For the text-containing cell, return its midpoint in [x, y] coordinate format. 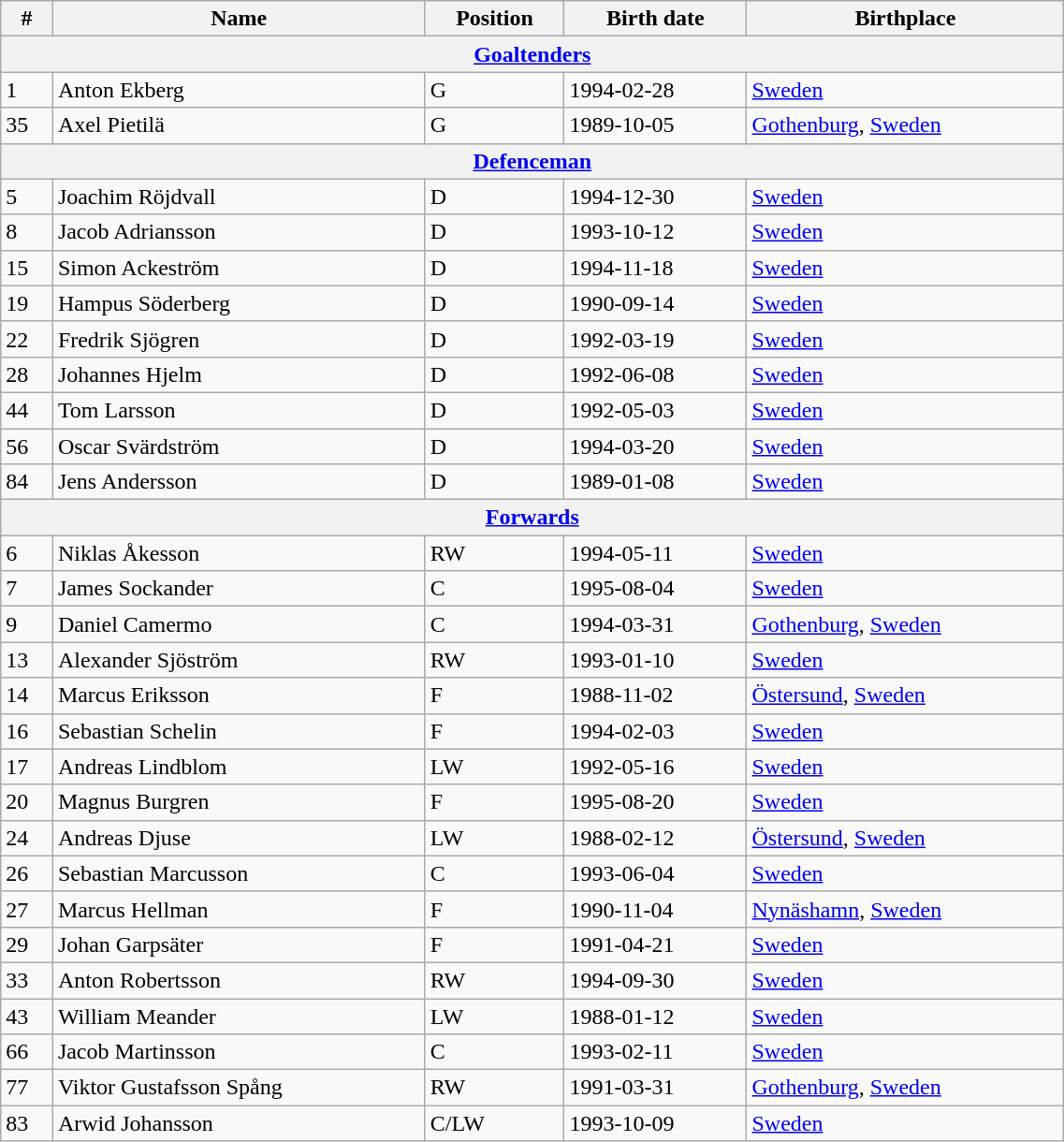
Tom Larsson [239, 410]
C/LW [494, 1123]
Nynäshamn, Sweden [906, 909]
1992-05-03 [655, 410]
1991-04-21 [655, 944]
Goaltenders [532, 54]
1988-02-12 [655, 838]
Sebastian Marcusson [239, 873]
1993-10-09 [655, 1123]
77 [27, 1088]
1992-03-19 [655, 339]
29 [27, 944]
20 [27, 802]
Forwards [532, 518]
Simon Ackeström [239, 268]
Defenceman [532, 161]
Marcus Eriksson [239, 695]
Jens Andersson [239, 482]
13 [27, 660]
Joachim Röjdvall [239, 197]
43 [27, 1016]
Axel Pietilä [239, 125]
Anton Robertsson [239, 980]
1994-02-28 [655, 90]
19 [27, 303]
17 [27, 767]
8 [27, 232]
Birthplace [906, 19]
26 [27, 873]
1994-09-30 [655, 980]
44 [27, 410]
6 [27, 553]
1995-08-20 [655, 802]
1992-06-08 [655, 374]
33 [27, 980]
Arwid Johansson [239, 1123]
1989-01-08 [655, 482]
24 [27, 838]
15 [27, 268]
1988-01-12 [655, 1016]
Hampus Söderberg [239, 303]
1988-11-02 [655, 695]
William Meander [239, 1016]
Viktor Gustafsson Spång [239, 1088]
1990-09-14 [655, 303]
5 [27, 197]
1994-12-30 [655, 197]
Fredrik Sjögren [239, 339]
Jacob Adriansson [239, 232]
Andreas Djuse [239, 838]
Birth date [655, 19]
Name [239, 19]
1994-11-18 [655, 268]
Andreas Lindblom [239, 767]
1993-10-12 [655, 232]
16 [27, 731]
14 [27, 695]
1 [27, 90]
Alexander Sjöström [239, 660]
22 [27, 339]
1995-08-04 [655, 589]
1993-01-10 [655, 660]
Jacob Martinsson [239, 1052]
Magnus Burgren [239, 802]
Johannes Hjelm [239, 374]
83 [27, 1123]
84 [27, 482]
7 [27, 589]
35 [27, 125]
1994-03-20 [655, 447]
28 [27, 374]
Johan Garpsäter [239, 944]
Daniel Camermo [239, 624]
Anton Ekberg [239, 90]
9 [27, 624]
Sebastian Schelin [239, 731]
1989-10-05 [655, 125]
1994-02-03 [655, 731]
James Sockander [239, 589]
1993-06-04 [655, 873]
# [27, 19]
Marcus Hellman [239, 909]
Position [494, 19]
1994-03-31 [655, 624]
27 [27, 909]
66 [27, 1052]
Niklas Åkesson [239, 553]
Oscar Svärdström [239, 447]
1990-11-04 [655, 909]
1993-02-11 [655, 1052]
1991-03-31 [655, 1088]
1994-05-11 [655, 553]
1992-05-16 [655, 767]
56 [27, 447]
